Locate the cell with the specified text and output its (x, y) center coordinate. 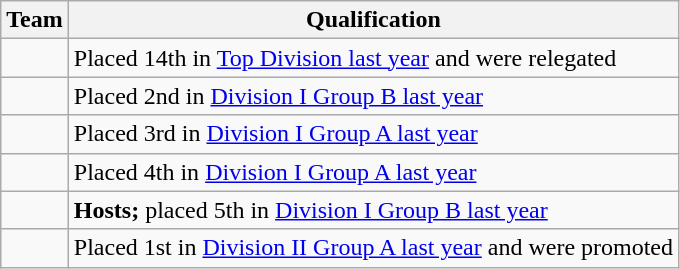
Qualification (373, 20)
Placed 2nd in Division I Group B last year (373, 96)
Placed 1st in Division II Group A last year and were promoted (373, 248)
Placed 3rd in Division I Group A last year (373, 134)
Hosts; placed 5th in Division I Group B last year (373, 210)
Placed 14th in Top Division last year and were relegated (373, 58)
Team (35, 20)
Placed 4th in Division I Group A last year (373, 172)
